For the text-containing cell, return its midpoint in [x, y] coordinate format. 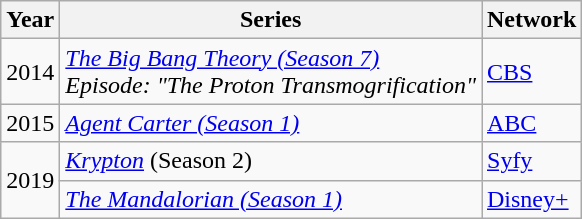
CBS [532, 72]
ABC [532, 123]
Krypton (Season 2) [271, 161]
Agent Carter (Season 1) [271, 123]
2015 [30, 123]
The Mandalorian (Season 1) [271, 199]
Year [30, 20]
Syfy [532, 161]
2019 [30, 180]
Network [532, 20]
2014 [30, 72]
Series [271, 20]
The Big Bang Theory (Season 7)Episode: "The Proton Transmogrification" [271, 72]
Disney+ [532, 199]
